Determine the (x, y) coordinate at the center of the cell enclosing the given text.  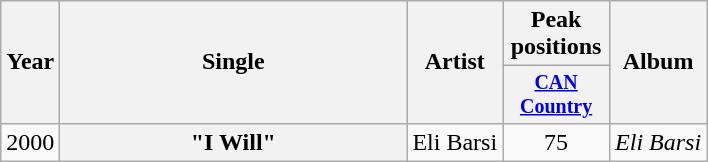
Single (234, 62)
75 (556, 142)
2000 (30, 142)
Album (658, 62)
Year (30, 62)
Peak positions (556, 34)
"I Will" (234, 142)
Artist (455, 62)
CAN Country (556, 94)
